Detect which cell encompasses the target text, then output its [x, y] center coordinate. 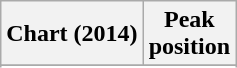
Chart (2014) [72, 34]
Peakposition [189, 34]
